From the cell containing the given text, extract its center point as (x, y) coordinate. 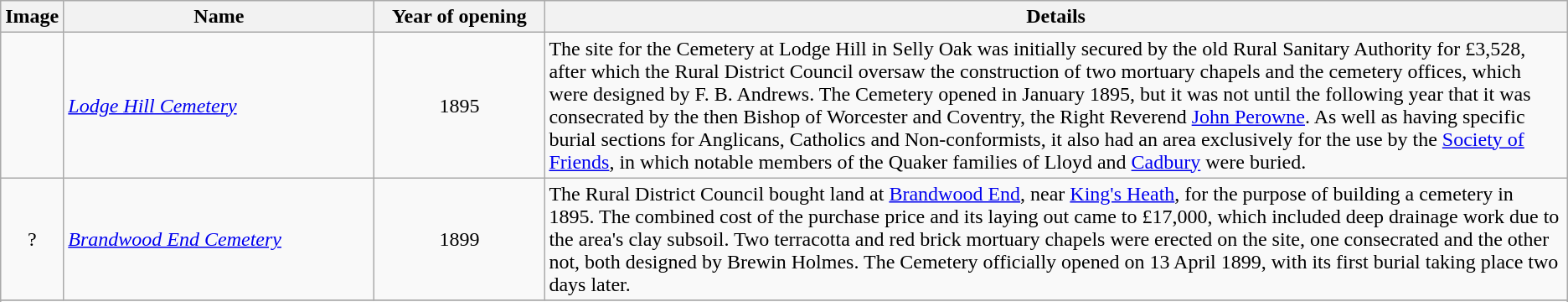
Year of opening (459, 17)
Image (32, 17)
Details (1055, 17)
Lodge Hill Cemetery (219, 106)
Brandwood End Cemetery (219, 239)
1895 (459, 106)
1899 (459, 239)
? (32, 239)
Name (219, 17)
